Search for the cell housing the specified text and yield its (x, y) center coordinate. 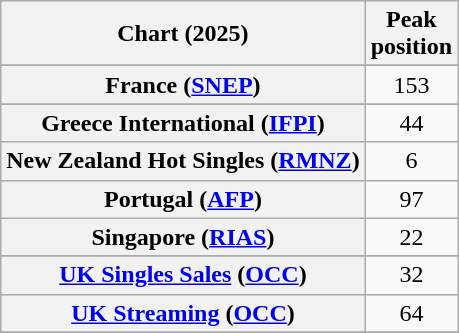
Portugal (AFP) (183, 199)
64 (411, 313)
UK Streaming (OCC) (183, 313)
153 (411, 85)
UK Singles Sales (OCC) (183, 275)
Chart (2025) (183, 34)
22 (411, 237)
Singapore (RIAS) (183, 237)
Peakposition (411, 34)
44 (411, 123)
New Zealand Hot Singles (RMNZ) (183, 161)
32 (411, 275)
Greece International (IFPI) (183, 123)
97 (411, 199)
6 (411, 161)
France (SNEP) (183, 85)
